Pinpoint the cell where the given text exists, returning its (X, Y) midpoint coordinate. 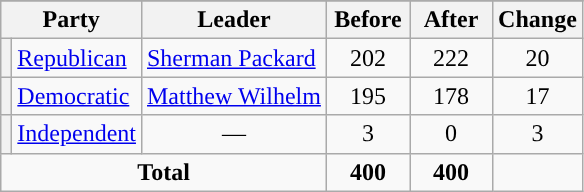
202 (368, 58)
Party (72, 20)
Change (538, 20)
After (452, 20)
17 (538, 96)
— (234, 134)
178 (452, 96)
20 (538, 58)
Republican (77, 58)
Before (368, 20)
Democratic (77, 96)
Sherman Packard (234, 58)
Total (164, 172)
Independent (77, 134)
0 (452, 134)
Leader (234, 20)
Matthew Wilhelm (234, 96)
195 (368, 96)
222 (452, 58)
